Capture the cell that displays the provided text and extract its (x, y) central coordinate. 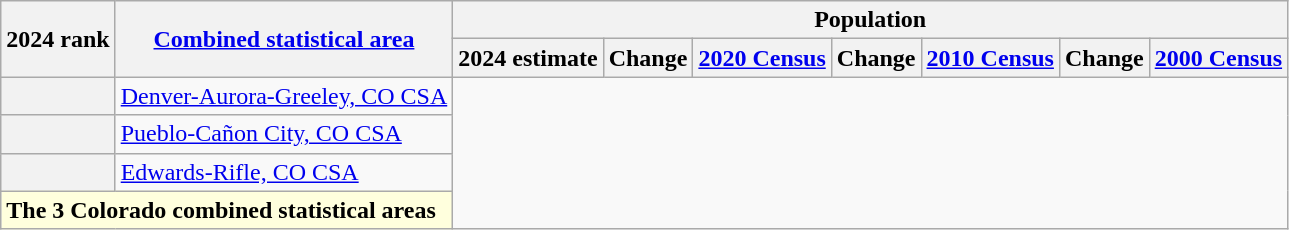
2000 Census (1218, 58)
Population (870, 20)
The 3 Colorado combined statistical areas (227, 210)
Combined statistical area (284, 39)
Denver-Aurora-Greeley, CO CSA (284, 96)
2020 Census (762, 58)
2024 estimate (528, 58)
Pueblo-Cañon City, CO CSA (284, 134)
2024 rank (58, 39)
Edwards-Rifle, CO CSA (284, 172)
2010 Census (990, 58)
